Extract the [x, y] coordinate from the center of the cell holding the provided text.  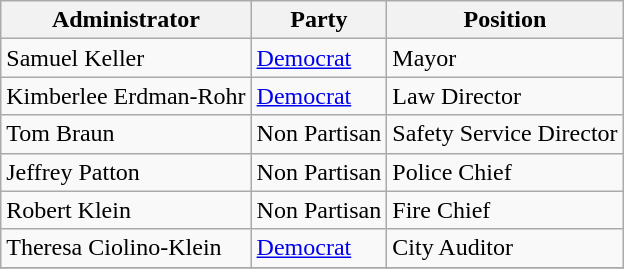
Fire Chief [505, 210]
Party [319, 20]
Tom Braun [126, 134]
Theresa Ciolino-Klein [126, 248]
Mayor [505, 58]
Police Chief [505, 172]
Robert Klein [126, 210]
Jeffrey Patton [126, 172]
Kimberlee Erdman-Rohr [126, 96]
City Auditor [505, 248]
Law Director [505, 96]
Position [505, 20]
Safety Service Director [505, 134]
Administrator [126, 20]
Samuel Keller [126, 58]
